Detect which cell encompasses the target text, then output its (x, y) center coordinate. 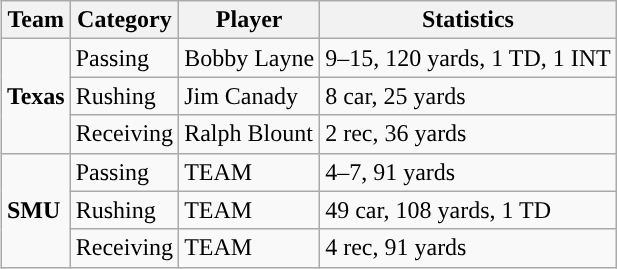
Team (36, 20)
49 car, 108 yards, 1 TD (468, 210)
4–7, 91 yards (468, 172)
4 rec, 91 yards (468, 248)
Jim Canady (250, 96)
Category (124, 20)
Bobby Layne (250, 58)
Ralph Blount (250, 134)
Texas (36, 96)
9–15, 120 yards, 1 TD, 1 INT (468, 58)
2 rec, 36 yards (468, 134)
Statistics (468, 20)
SMU (36, 210)
Player (250, 20)
8 car, 25 yards (468, 96)
